Output the (X, Y) coordinate of the center of the cell containing the given text.  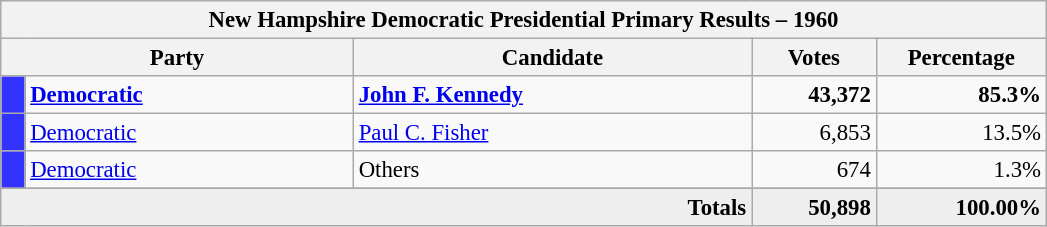
674 (814, 170)
85.3% (961, 95)
1.3% (961, 170)
Others (552, 170)
100.00% (961, 208)
Candidate (552, 58)
Party (178, 58)
Votes (814, 58)
6,853 (814, 133)
New Hampshire Democratic Presidential Primary Results – 1960 (524, 20)
Percentage (961, 58)
John F. Kennedy (552, 95)
Totals (376, 208)
13.5% (961, 133)
43,372 (814, 95)
Paul C. Fisher (552, 133)
50,898 (814, 208)
